Locate the cell with the specified text and output its (X, Y) center coordinate. 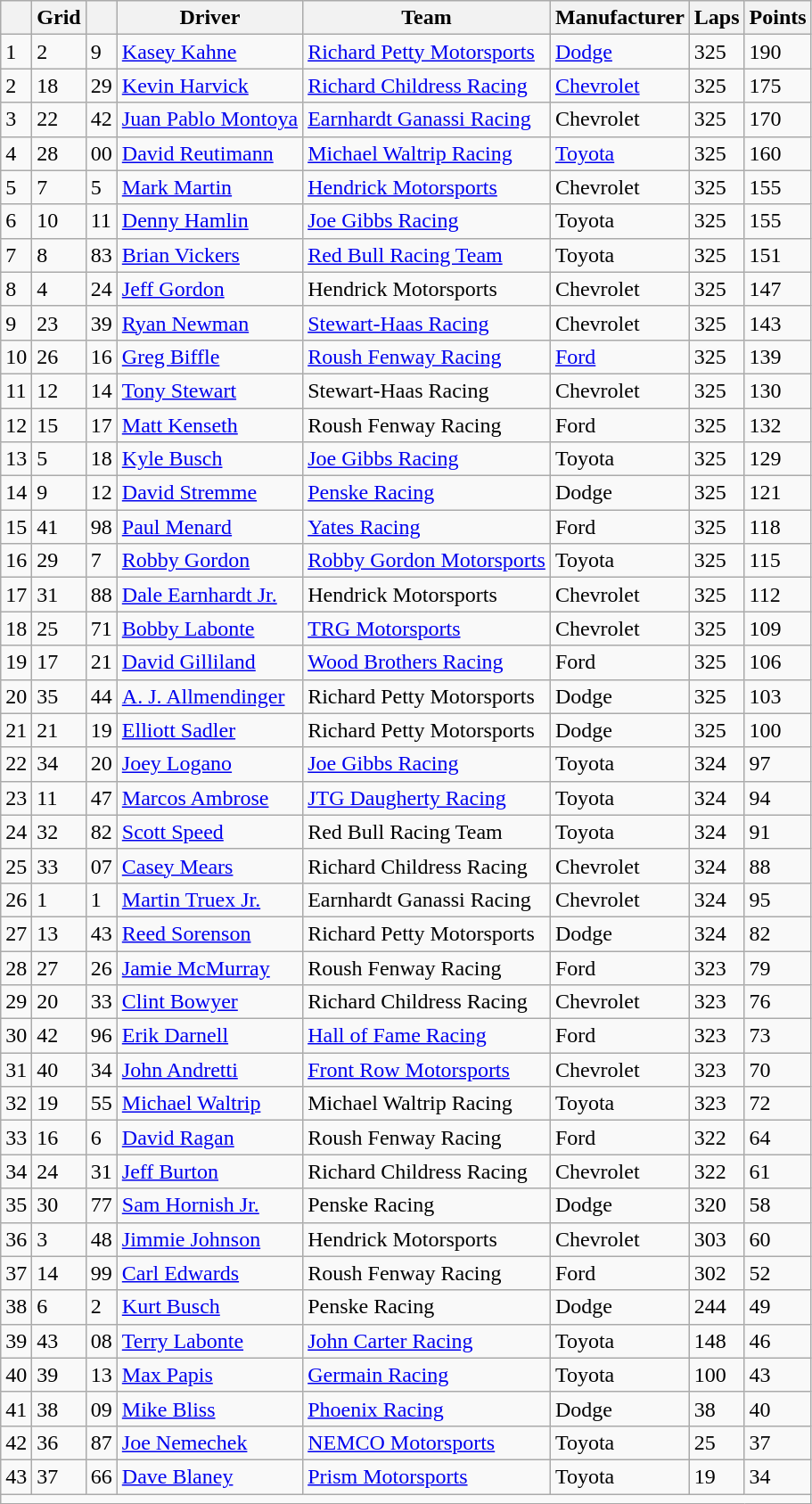
Manufacturer (619, 18)
Jamie McMurray (209, 967)
Kevin Harvick (209, 86)
Juan Pablo Montoya (209, 119)
Front Row Motorsports (427, 1070)
143 (777, 323)
83 (102, 255)
NEMCO Motorsports (427, 1442)
160 (777, 153)
John Carter Racing (427, 1341)
Grid (59, 18)
Clint Bowyer (209, 1002)
112 (777, 595)
49 (777, 1307)
Scott Speed (209, 832)
Yates Racing (427, 527)
Bobby Labonte (209, 629)
Elliott Sadler (209, 730)
A. J. Allmendinger (209, 696)
55 (102, 1104)
Prism Motorsports (427, 1476)
Joey Logano (209, 764)
60 (777, 1239)
David Stremme (209, 493)
Driver (209, 18)
Points (777, 18)
Mike Bliss (209, 1409)
132 (777, 425)
Dave Blaney (209, 1476)
Jimmie Johnson (209, 1239)
303 (717, 1239)
08 (102, 1341)
Wood Brothers Racing (427, 662)
Jeff Burton (209, 1171)
Phoenix Racing (427, 1409)
David Reutimann (209, 153)
148 (717, 1341)
147 (777, 289)
09 (102, 1409)
Terry Labonte (209, 1341)
Greg Biffle (209, 357)
Michael Waltrip (209, 1104)
73 (777, 1036)
Kurt Busch (209, 1307)
170 (777, 119)
244 (717, 1307)
44 (102, 696)
00 (102, 153)
Robby Gordon (209, 561)
71 (102, 629)
Germain Racing (427, 1375)
76 (777, 1002)
66 (102, 1476)
79 (777, 967)
Denny Hamlin (209, 221)
151 (777, 255)
Martin Truex Jr. (209, 900)
Hall of Fame Racing (427, 1036)
96 (102, 1036)
Max Papis (209, 1375)
94 (777, 798)
Matt Kenseth (209, 425)
Laps (717, 18)
Brian Vickers (209, 255)
106 (777, 662)
07 (102, 866)
320 (717, 1205)
115 (777, 561)
47 (102, 798)
Tony Stewart (209, 390)
190 (777, 52)
91 (777, 832)
46 (777, 1341)
Kasey Kahne (209, 52)
Jeff Gordon (209, 289)
52 (777, 1273)
70 (777, 1070)
109 (777, 629)
98 (102, 527)
David Gilliland (209, 662)
64 (777, 1138)
Ryan Newman (209, 323)
87 (102, 1442)
103 (777, 696)
Team (427, 18)
Casey Mears (209, 866)
48 (102, 1239)
139 (777, 357)
302 (717, 1273)
David Ragan (209, 1138)
129 (777, 459)
JTG Daugherty Racing (427, 798)
175 (777, 86)
77 (102, 1205)
Carl Edwards (209, 1273)
John Andretti (209, 1070)
Sam Hornish Jr. (209, 1205)
Reed Sorenson (209, 933)
95 (777, 900)
Paul Menard (209, 527)
61 (777, 1171)
Mark Martin (209, 187)
Dale Earnhardt Jr. (209, 595)
Kyle Busch (209, 459)
TRG Motorsports (427, 629)
97 (777, 764)
130 (777, 390)
Erik Darnell (209, 1036)
121 (777, 493)
Marcos Ambrose (209, 798)
58 (777, 1205)
72 (777, 1104)
99 (102, 1273)
Robby Gordon Motorsports (427, 561)
118 (777, 527)
Joe Nemechek (209, 1442)
